Search for the cell housing the specified text and yield its [x, y] center coordinate. 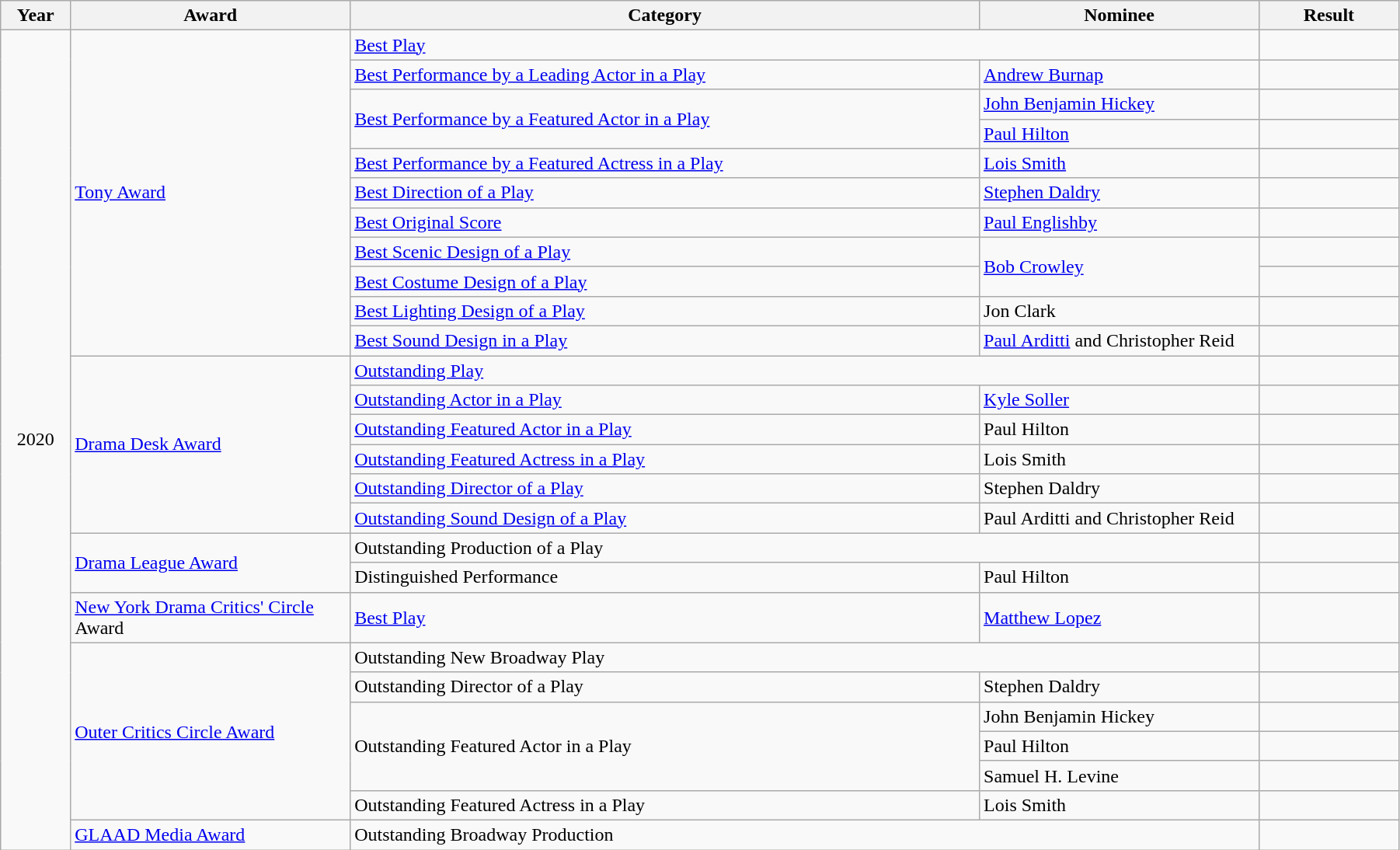
New York Drama Critics' Circle Award [211, 617]
Bob Crowley [1120, 266]
Outstanding Play [805, 371]
Result [1329, 16]
Outstanding Sound Design of a Play [665, 518]
Best Scenic Design of a Play [665, 252]
Andrew Burnap [1120, 75]
GLAAD Media Award [211, 834]
Best Performance by a Featured Actress in a Play [665, 163]
Best Lighting Design of a Play [665, 311]
Award [211, 16]
Category [665, 16]
Best Costume Design of a Play [665, 281]
Outer Critics Circle Award [211, 731]
Nominee [1120, 16]
Best Direction of a Play [665, 193]
Distinguished Performance [665, 577]
Matthew Lopez [1120, 617]
Outstanding Actor in a Play [665, 400]
Kyle Soller [1120, 400]
Outstanding Production of a Play [805, 548]
Tony Award [211, 193]
Drama Desk Award [211, 444]
Best Performance by a Featured Actor in a Play [665, 119]
Drama League Award [211, 563]
Best Original Score [665, 222]
2020 [36, 440]
Paul Englishby [1120, 222]
Best Performance by a Leading Actor in a Play [665, 75]
Outstanding New Broadway Play [805, 657]
Jon Clark [1120, 311]
Best Sound Design in a Play [665, 340]
Year [36, 16]
Outstanding Broadway Production [805, 834]
Samuel H. Levine [1120, 775]
